Pinpoint the cell where the given text exists, returning its [x, y] midpoint coordinate. 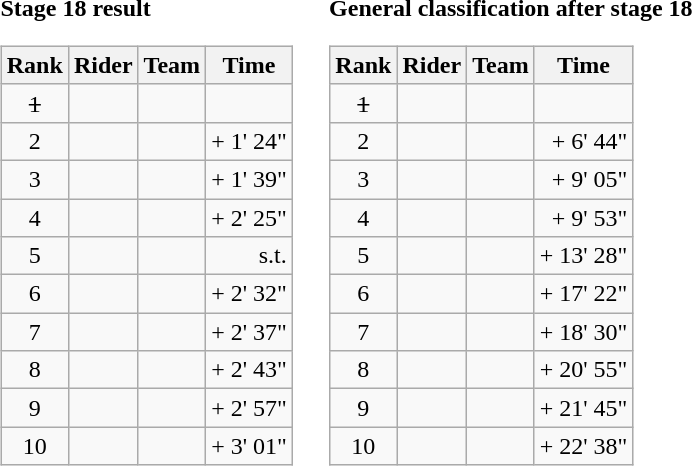
+ 13' 28" [584, 256]
+ 1' 24" [250, 141]
+ 18' 30" [584, 332]
+ 2' 57" [250, 408]
+ 9' 05" [584, 179]
+ 2' 37" [250, 332]
+ 21' 45" [584, 408]
+ 2' 43" [250, 370]
+ 20' 55" [584, 370]
+ 2' 25" [250, 217]
+ 1' 39" [250, 179]
+ 6' 44" [584, 141]
+ 2' 32" [250, 294]
+ 3' 01" [250, 446]
+ 22' 38" [584, 446]
+ 17' 22" [584, 294]
s.t. [250, 256]
+ 9' 53" [584, 217]
